Locate the cell with the specified text and output its (x, y) center coordinate. 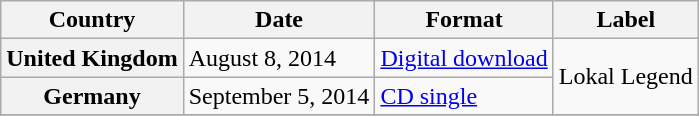
Label (626, 20)
CD single (464, 96)
Date (279, 20)
Digital download (464, 58)
August 8, 2014 (279, 58)
Germany (92, 96)
Country (92, 20)
Format (464, 20)
Lokal Legend (626, 77)
United Kingdom (92, 58)
September 5, 2014 (279, 96)
